Capture the cell that displays the provided text and extract its (x, y) central coordinate. 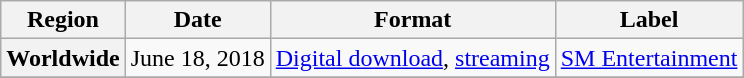
Date (198, 20)
Region (63, 20)
Format (412, 20)
Worldwide (63, 58)
Digital download, streaming (412, 58)
SM Entertainment (649, 58)
Label (649, 20)
June 18, 2018 (198, 58)
